Provide the [x, y] coordinate of the cell's center where the given text is located.  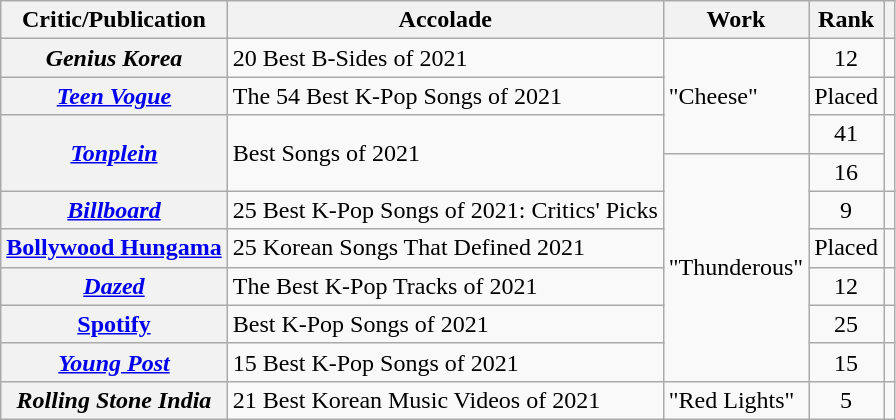
Tonplein [114, 153]
The 54 Best K-Pop Songs of 2021 [445, 96]
The Best K-Pop Tracks of 2021 [445, 286]
Best K-Pop Songs of 2021 [445, 324]
15 [846, 362]
9 [846, 210]
Genius Korea [114, 58]
"Thunderous" [736, 267]
20 Best B-Sides of 2021 [445, 58]
Accolade [445, 20]
5 [846, 400]
Rank [846, 20]
15 Best K-Pop Songs of 2021 [445, 362]
Billboard [114, 210]
Work [736, 20]
Rolling Stone India [114, 400]
Spotify [114, 324]
"Cheese" [736, 96]
16 [846, 172]
Young Post [114, 362]
21 Best Korean Music Videos of 2021 [445, 400]
Dazed [114, 286]
Bollywood Hungama [114, 248]
Teen Vogue [114, 96]
25 [846, 324]
Critic/Publication [114, 20]
25 Best K-Pop Songs of 2021: Critics' Picks [445, 210]
Best Songs of 2021 [445, 153]
25 Korean Songs That Defined 2021 [445, 248]
41 [846, 134]
"Red Lights" [736, 400]
